From the cell containing the given text, extract its center point as [x, y] coordinate. 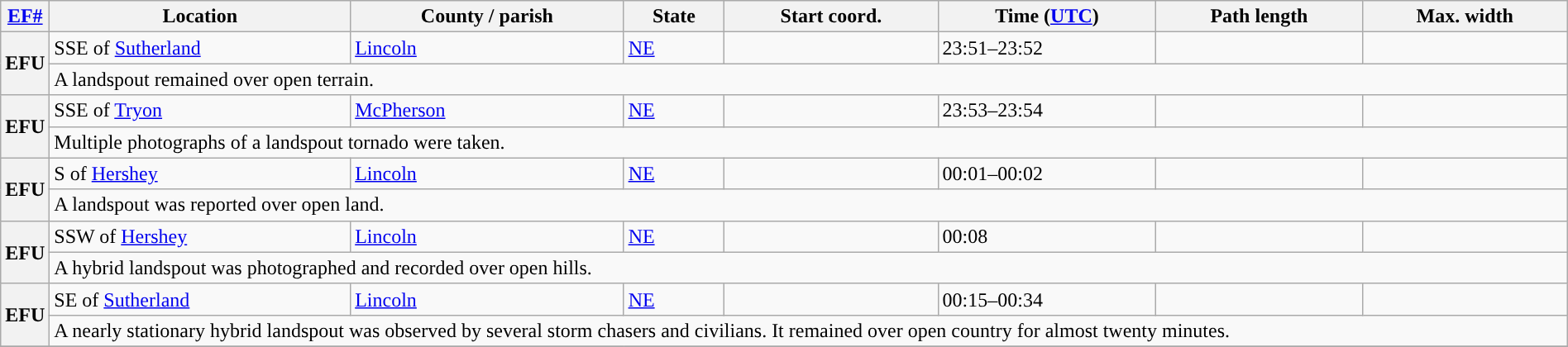
SSE of Sutherland [200, 48]
State [674, 17]
A nearly stationary hybrid landspout was observed by several storm chasers and civilians. It remained over open country for almost twenty minutes. [809, 330]
Path length [1259, 17]
A landspout remained over open terrain. [809, 79]
SE of Sutherland [200, 299]
SSW of Hershey [200, 236]
00:08 [1047, 236]
County / parish [487, 17]
Multiple photographs of a landspout tornado were taken. [809, 142]
SSE of Tryon [200, 111]
00:01–00:02 [1047, 173]
McPherson [487, 111]
23:53–23:54 [1047, 111]
A landspout was reported over open land. [809, 205]
Max. width [1465, 17]
EF# [25, 17]
Location [200, 17]
00:15–00:34 [1047, 299]
Start coord. [831, 17]
S of Hershey [200, 173]
A hybrid landspout was photographed and recorded over open hills. [809, 268]
Time (UTC) [1047, 17]
23:51–23:52 [1047, 48]
